Pinpoint the cell where the given text exists, returning its [X, Y] midpoint coordinate. 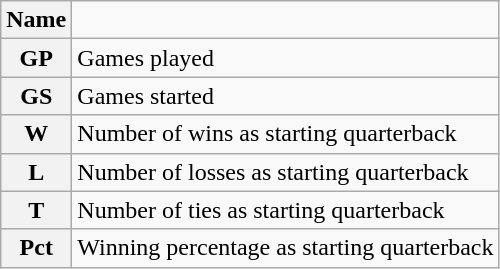
Number of losses as starting quarterback [286, 172]
GP [36, 58]
Name [36, 20]
T [36, 210]
Games started [286, 96]
Games played [286, 58]
Winning percentage as starting quarterback [286, 248]
GS [36, 96]
Pct [36, 248]
W [36, 134]
Number of ties as starting quarterback [286, 210]
Number of wins as starting quarterback [286, 134]
L [36, 172]
